Pinpoint the cell where the given text exists, returning its [x, y] midpoint coordinate. 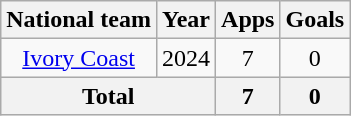
2024 [186, 58]
Ivory Coast [79, 58]
Year [186, 20]
National team [79, 20]
Goals [315, 20]
Total [108, 96]
Apps [248, 20]
